For the text-containing cell, return its midpoint in [x, y] coordinate format. 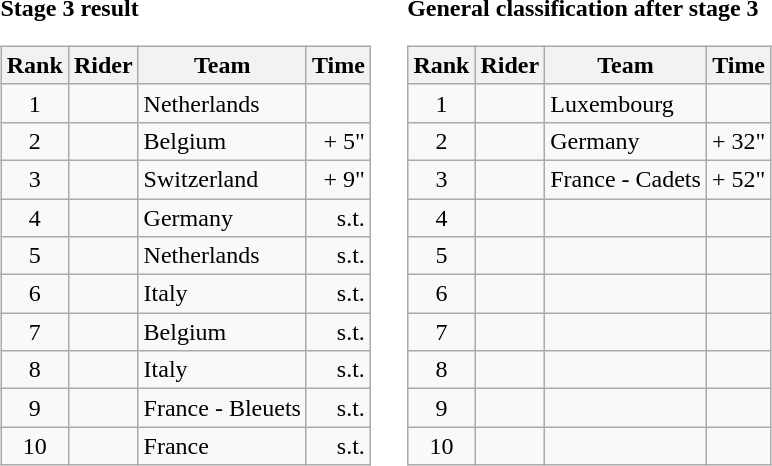
+ 9" [338, 179]
+ 32" [738, 141]
Switzerland [222, 179]
France - Cadets [626, 179]
+ 5" [338, 141]
France [222, 446]
Luxembourg [626, 103]
France - Bleuets [222, 408]
+ 52" [738, 179]
